Return [X, Y] of the center of cell containing provided text 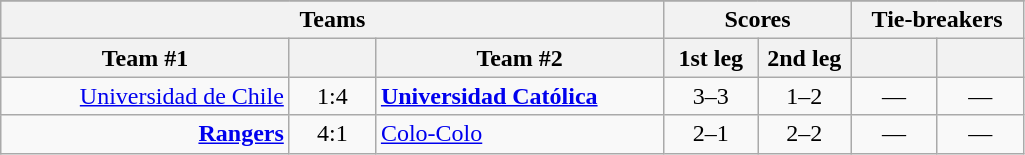
Team #2 [520, 58]
Teams [332, 20]
2nd leg [805, 58]
Rangers [146, 134]
2–2 [805, 134]
4:1 [332, 134]
Universidad Católica [520, 96]
Tie-breakers [937, 20]
3–3 [711, 96]
1st leg [711, 58]
2–1 [711, 134]
Universidad de Chile [146, 96]
Team #1 [146, 58]
1–2 [805, 96]
Colo-Colo [520, 134]
1:4 [332, 96]
Scores [758, 20]
